Search for the cell housing the specified text and yield its [x, y] center coordinate. 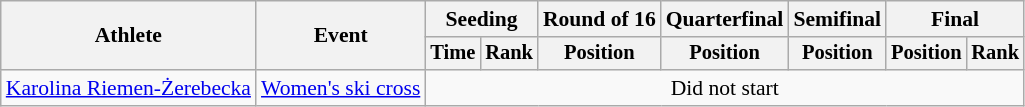
Round of 16 [600, 19]
Quarterfinal [725, 19]
Athlete [128, 36]
Seeding [481, 19]
Karolina Riemen-Żerebecka [128, 88]
Women's ski cross [340, 88]
Final [955, 19]
Semifinal [837, 19]
Event [340, 36]
Time [452, 54]
Did not start [724, 88]
